Pinpoint the cell where the given text exists, returning its (x, y) midpoint coordinate. 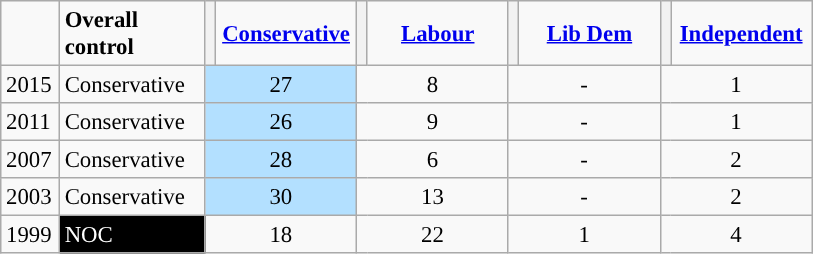
Overall control (132, 34)
6 (433, 160)
Independent (742, 34)
9 (433, 122)
18 (281, 235)
1999 (30, 235)
26 (281, 122)
NOC (132, 235)
2015 (30, 85)
13 (433, 197)
2007 (30, 160)
30 (281, 197)
28 (281, 160)
2011 (30, 122)
Labour (438, 34)
8 (433, 85)
2003 (30, 197)
Lib Dem (590, 34)
22 (433, 235)
27 (281, 85)
4 (736, 235)
